Provide the [x, y] coordinate of the cell's center where the given text is located.  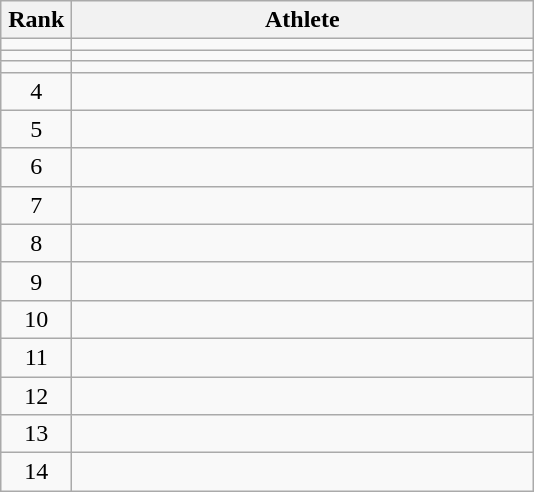
Athlete [302, 20]
7 [36, 205]
4 [36, 91]
13 [36, 434]
10 [36, 319]
12 [36, 395]
9 [36, 281]
5 [36, 129]
8 [36, 243]
Rank [36, 20]
11 [36, 357]
14 [36, 472]
6 [36, 167]
